Detect which cell encompasses the target text, then output its (X, Y) center coordinate. 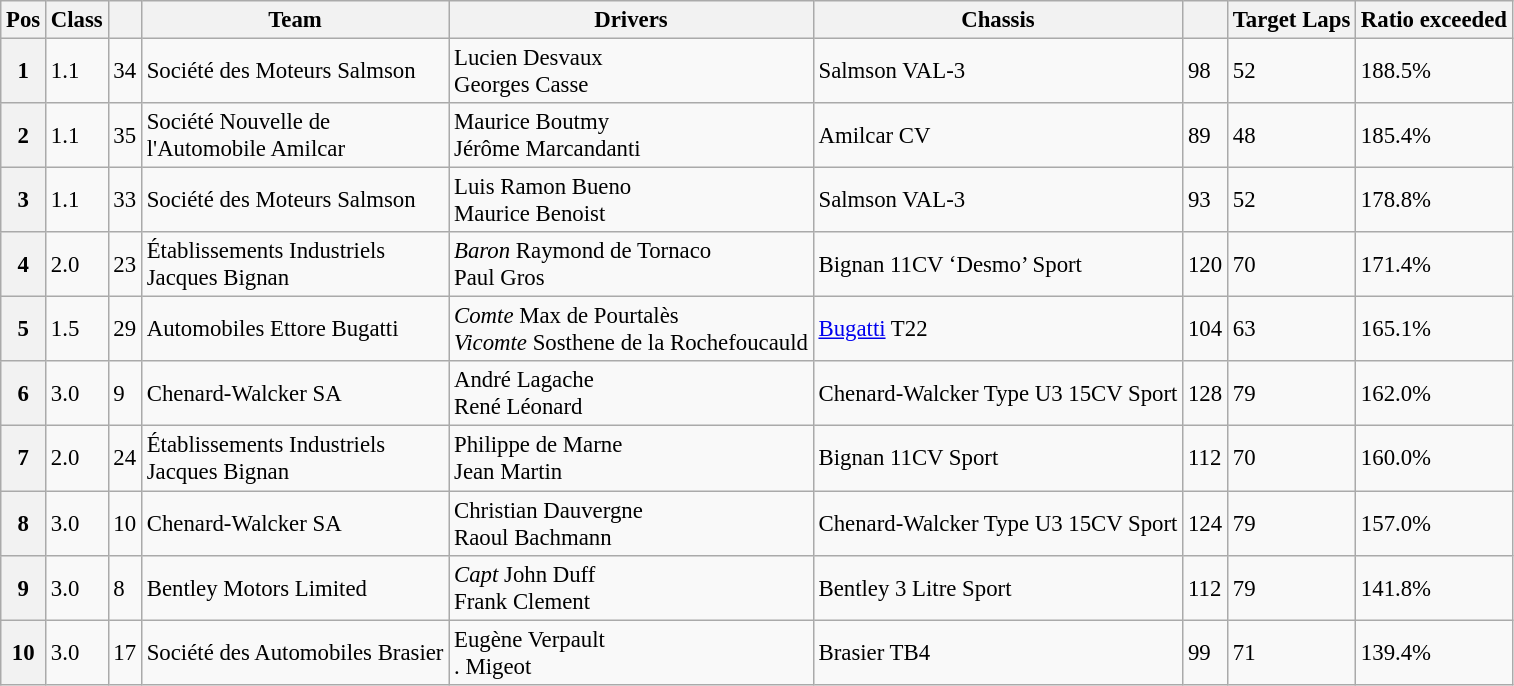
5 (24, 330)
63 (1291, 330)
Lucien Desvaux Georges Casse (631, 72)
188.5% (1434, 72)
141.8% (1434, 588)
17 (124, 652)
Eugène Verpault . Migeot (631, 652)
34 (124, 72)
99 (1206, 652)
Brasier TB4 (998, 652)
24 (124, 458)
29 (124, 330)
71 (1291, 652)
3 (24, 200)
124 (1206, 524)
1.5 (78, 330)
171.4% (1434, 264)
Comte Max de Pourtalès Vicomte Sosthene de la Rochefoucauld (631, 330)
4 (24, 264)
35 (124, 136)
48 (1291, 136)
Capt John Duff Frank Clement (631, 588)
23 (124, 264)
7 (24, 458)
93 (1206, 200)
Automobiles Ettore Bugatti (294, 330)
2 (24, 136)
162.0% (1434, 394)
160.0% (1434, 458)
139.4% (1434, 652)
Bignan 11CV Sport (998, 458)
Chassis (998, 20)
178.8% (1434, 200)
André Lagache René Léonard (631, 394)
Luis Ramon Bueno Maurice Benoist (631, 200)
Target Laps (1291, 20)
157.0% (1434, 524)
165.1% (1434, 330)
Pos (24, 20)
Société des Automobiles Brasier (294, 652)
Bugatti T22 (998, 330)
Bignan 11CV ‘Desmo’ Sport (998, 264)
Maurice Boutmy Jérôme Marcandanti (631, 136)
Société Nouvelle de l'Automobile Amilcar (294, 136)
128 (1206, 394)
Class (78, 20)
98 (1206, 72)
Philippe de Marne Jean Martin (631, 458)
Christian Dauvergne Raoul Bachmann (631, 524)
Team (294, 20)
Bentley Motors Limited (294, 588)
Drivers (631, 20)
120 (1206, 264)
33 (124, 200)
1 (24, 72)
Amilcar CV (998, 136)
Baron Raymond de Tornaco Paul Gros (631, 264)
Ratio exceeded (1434, 20)
6 (24, 394)
104 (1206, 330)
Bentley 3 Litre Sport (998, 588)
89 (1206, 136)
185.4% (1434, 136)
